Identify which cell holds the provided text, then report its [X, Y] central coordinate. 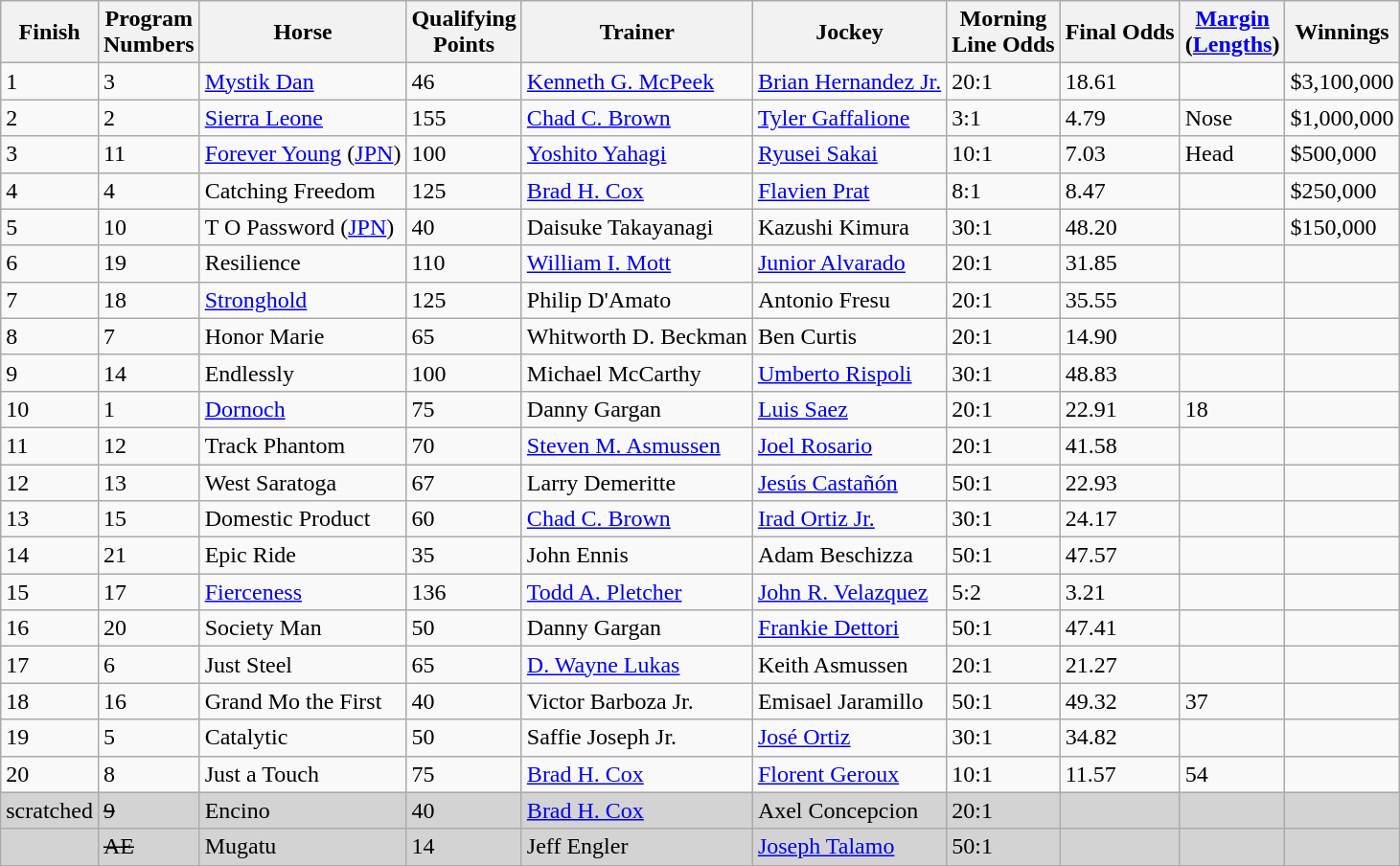
3:1 [1003, 118]
Resilience [303, 263]
5:2 [1003, 592]
D. Wayne Lukas [636, 665]
24.17 [1119, 519]
José Ortiz [849, 738]
Adam Beschizza [849, 556]
34.82 [1119, 738]
7.03 [1119, 154]
Horse [303, 33]
22.91 [1119, 409]
18.61 [1119, 81]
8:1 [1003, 191]
$1,000,000 [1342, 118]
14.90 [1119, 336]
Jeff Engler [636, 847]
Honor Marie [303, 336]
48.20 [1119, 227]
Finish [50, 33]
3.21 [1119, 592]
Victor Barboza Jr. [636, 701]
Margin(Lengths) [1232, 33]
William I. Mott [636, 263]
Dornoch [303, 409]
31.85 [1119, 263]
AE [149, 847]
4.79 [1119, 118]
MorningLine Odds [1003, 33]
Philip D'Amato [636, 300]
Tyler Gaffalione [849, 118]
Mystik Dan [303, 81]
Catching Freedom [303, 191]
48.83 [1119, 373]
John R. Velazquez [849, 592]
Trainer [636, 33]
46 [464, 81]
$3,100,000 [1342, 81]
Saffie Joseph Jr. [636, 738]
Final Odds [1119, 33]
Jesús Castañón [849, 482]
West Saratoga [303, 482]
41.58 [1119, 445]
Luis Saez [849, 409]
Daisuke Takayanagi [636, 227]
60 [464, 519]
Frankie Dettori [849, 628]
Mugatu [303, 847]
11.57 [1119, 774]
Just a Touch [303, 774]
Grand Mo the First [303, 701]
35.55 [1119, 300]
Kenneth G. McPeek [636, 81]
47.41 [1119, 628]
67 [464, 482]
Nose [1232, 118]
Track Phantom [303, 445]
21.27 [1119, 665]
Joel Rosario [849, 445]
Kazushi Kimura [849, 227]
Just Steel [303, 665]
$150,000 [1342, 227]
Larry Demeritte [636, 482]
47.57 [1119, 556]
scratched [50, 810]
Winnings [1342, 33]
49.32 [1119, 701]
Jockey [849, 33]
21 [149, 556]
Domestic Product [303, 519]
Keith Asmussen [849, 665]
Head [1232, 154]
John Ennis [636, 556]
Steven M. Asmussen [636, 445]
$250,000 [1342, 191]
Catalytic [303, 738]
Fierceness [303, 592]
Society Man [303, 628]
8.47 [1119, 191]
Michael McCarthy [636, 373]
Endlessly [303, 373]
Sierra Leone [303, 118]
Todd A. Pletcher [636, 592]
Epic Ride [303, 556]
Florent Geroux [849, 774]
155 [464, 118]
70 [464, 445]
$500,000 [1342, 154]
136 [464, 592]
Whitworth D. Beckman [636, 336]
35 [464, 556]
Flavien Prat [849, 191]
Encino [303, 810]
22.93 [1119, 482]
Antonio Fresu [849, 300]
QualifyingPoints [464, 33]
Axel Concepcion [849, 810]
Stronghold [303, 300]
T O Password (JPN) [303, 227]
54 [1232, 774]
Junior Alvarado [849, 263]
Ryusei Sakai [849, 154]
Irad Ortiz Jr. [849, 519]
Yoshito Yahagi [636, 154]
Forever Young (JPN) [303, 154]
Brian Hernandez Jr. [849, 81]
Joseph Talamo [849, 847]
Emisael Jaramillo [849, 701]
37 [1232, 701]
Umberto Rispoli [849, 373]
110 [464, 263]
Ben Curtis [849, 336]
ProgramNumbers [149, 33]
